Capture the cell that displays the provided text and extract its (X, Y) central coordinate. 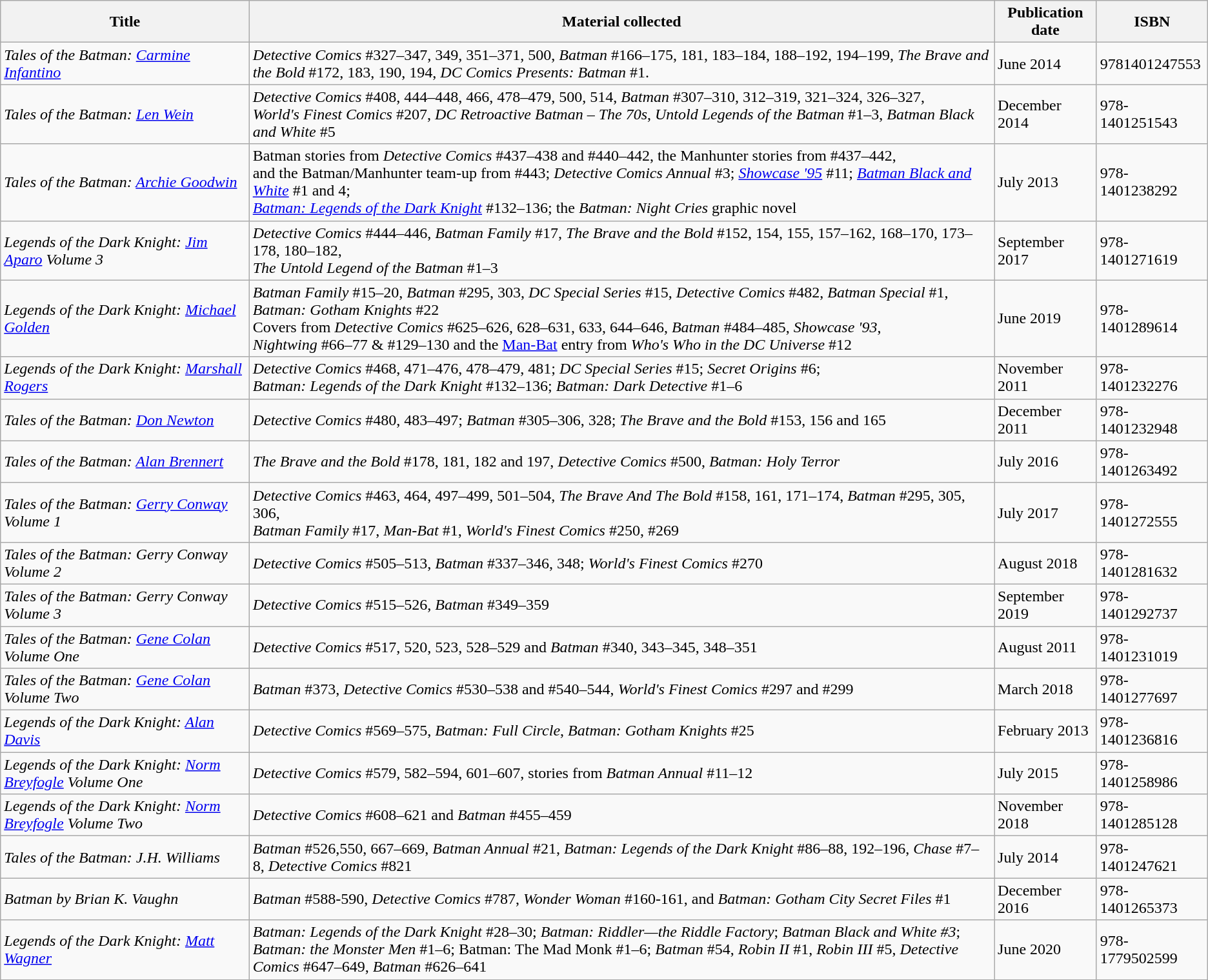
Legends of the Dark Knight: Matt Wagner (125, 950)
Tales of the Batman: Gene Colan Volume One (125, 646)
July 2013 (1045, 182)
978-1401292737 (1152, 605)
Detective Comics #517, 520, 523, 528–529 and Batman #340, 343–345, 348–351 (621, 646)
June 2019 (1045, 319)
November 2018 (1045, 815)
ISBN (1152, 22)
Detective Comics #608–621 and Batman #455–459 (621, 815)
978-1401232276 (1152, 378)
Tales of the Batman: Don Newton (125, 419)
978-1401285128 (1152, 815)
978-1401289614 (1152, 319)
February 2013 (1045, 732)
Tales of the Batman: Alan Brennert (125, 462)
978-1401231019 (1152, 646)
Detective Comics #579, 582–594, 601–607, stories from Batman Annual #11–12 (621, 773)
Publication date (1045, 22)
Tales of the Batman: J.H. Williams (125, 857)
Detective Comics #480, 483–497; Batman #305–306, 328; The Brave and the Bold #153, 156 and 165 (621, 419)
December 2016 (1045, 899)
September 2019 (1045, 605)
978-1401258986 (1152, 773)
Batman by Brian K. Vaughn (125, 899)
978-1401281632 (1152, 563)
December 2011 (1045, 419)
Batman #588-590, Detective Comics #787, Wonder Woman #160-161, and Batman: Gotham City Secret Files #1 (621, 899)
Legends of the Dark Knight: Marshall Rogers (125, 378)
9781401247553 (1152, 63)
978-1401271619 (1152, 250)
Detective Comics #515–526, Batman #349–359 (621, 605)
978-1401263492 (1152, 462)
Batman #526,550, 667–669, Batman Annual #21, Batman: Legends of the Dark Knight #86–88, 192–196, Chase #7–8, Detective Comics #821 (621, 857)
Batman #373, Detective Comics #530–538 and #540–544, World's Finest Comics #297 and #299 (621, 689)
Legends of the Dark Knight: Michael Golden (125, 319)
Tales of the Batman: Carmine Infantino (125, 63)
978-1401265373 (1152, 899)
August 2018 (1045, 563)
Tales of the Batman: Gene Colan Volume Two (125, 689)
978-1401232948 (1152, 419)
July 2016 (1045, 462)
Detective Comics #505–513, Batman #337–346, 348; World's Finest Comics #270 (621, 563)
Legends of the Dark Knight: Jim Aparo Volume 3 (125, 250)
978-1401238292 (1152, 182)
Tales of the Batman: Gerry Conway Volume 1 (125, 512)
March 2018 (1045, 689)
978-1401236816 (1152, 732)
978-1401247621 (1152, 857)
Detective Comics #569–575, Batman: Full Circle, Batman: Gotham Knights #25 (621, 732)
Title (125, 22)
978-1401277697 (1152, 689)
Material collected (621, 22)
November 2011 (1045, 378)
December 2014 (1045, 114)
July 2015 (1045, 773)
978-1401272555 (1152, 512)
July 2017 (1045, 512)
Tales of the Batman: Gerry Conway Volume 3 (125, 605)
June 2020 (1045, 950)
June 2014 (1045, 63)
978-1779502599 (1152, 950)
Legends of the Dark Knight: Alan Davis (125, 732)
July 2014 (1045, 857)
August 2011 (1045, 646)
The Brave and the Bold #178, 181, 182 and 197, Detective Comics #500, Batman: Holy Terror (621, 462)
Legends of the Dark Knight: Norm Breyfogle Volume Two (125, 815)
September 2017 (1045, 250)
Tales of the Batman: Len Wein (125, 114)
Legends of the Dark Knight: Norm Breyfogle Volume One (125, 773)
Tales of the Batman: Gerry Conway Volume 2 (125, 563)
Tales of the Batman: Archie Goodwin (125, 182)
978-1401251543 (1152, 114)
